Return [X, Y] of the center of cell containing provided text 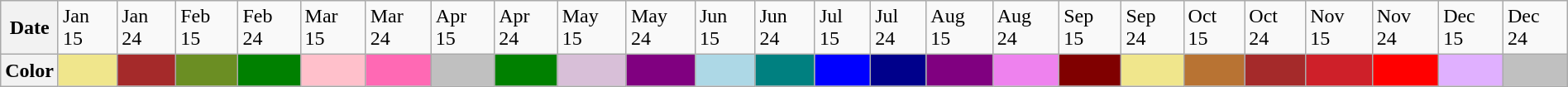
Jun 24 [785, 28]
Apr 24 [526, 28]
Aug 15 [959, 28]
Mar 15 [332, 28]
Feb 15 [207, 28]
Apr 15 [462, 28]
Oct 24 [1275, 28]
Color [30, 70]
Dec 24 [1535, 28]
Feb 24 [270, 28]
Sep 15 [1090, 28]
Jun 15 [724, 28]
Jul 24 [898, 28]
Mar 24 [399, 28]
Dec 15 [1471, 28]
Nov 15 [1339, 28]
Sep 24 [1153, 28]
Oct 15 [1214, 28]
May 24 [660, 28]
May 15 [592, 28]
Nov 24 [1405, 28]
Aug 24 [1025, 28]
Jan 15 [88, 28]
Date [30, 28]
Jan 24 [147, 28]
Jul 15 [842, 28]
